Capture the cell that displays the provided text and extract its (X, Y) central coordinate. 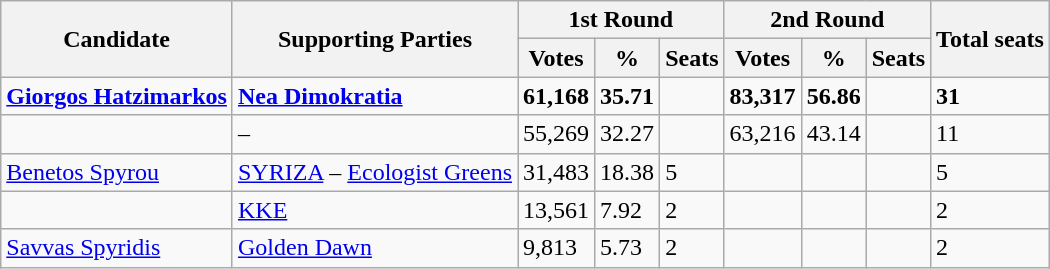
Golden Dawn (374, 248)
83,317 (762, 96)
Giorgos Hatzimarkos (117, 96)
31 (990, 96)
31,483 (556, 172)
7.92 (628, 210)
43.14 (834, 134)
Total seats (990, 39)
55,269 (556, 134)
2nd Round (828, 20)
11 (990, 134)
18.38 (628, 172)
1st Round (622, 20)
Nea Dimokratia (374, 96)
56.86 (834, 96)
SYRIZA – Ecologist Greens (374, 172)
KKE (374, 210)
Supporting Parties (374, 39)
Candidate (117, 39)
35.71 (628, 96)
Savvas Spyridis (117, 248)
32.27 (628, 134)
5.73 (628, 248)
63,216 (762, 134)
13,561 (556, 210)
– (374, 134)
61,168 (556, 96)
9,813 (556, 248)
Benetos Spyrou (117, 172)
